Locate the cell with the specified text and output its (x, y) center coordinate. 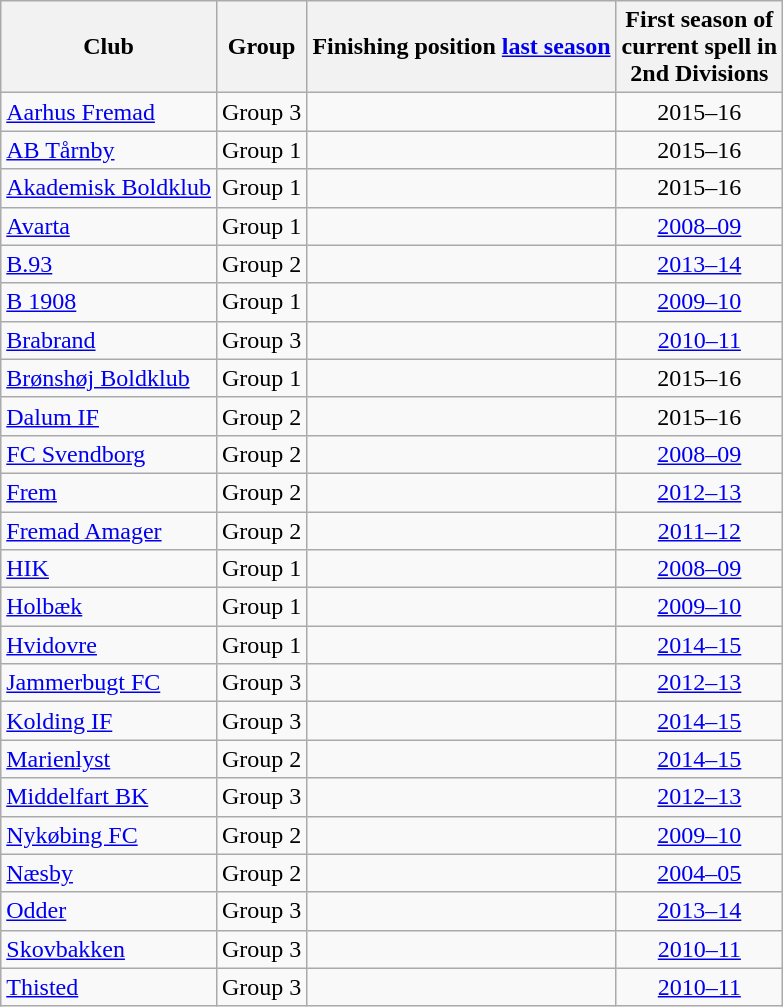
Avarta (109, 226)
Marienlyst (109, 759)
Brabrand (109, 340)
B 1908 (109, 302)
Frem (109, 492)
Finishing position last season (462, 47)
2011–12 (700, 531)
Hvidovre (109, 645)
Aarhus Fremad (109, 112)
Skovbakken (109, 949)
Odder (109, 911)
Kolding IF (109, 721)
AB Tårnby (109, 150)
Club (109, 47)
Group (261, 47)
Næsby (109, 873)
FC Svendborg (109, 454)
Dalum IF (109, 416)
HIK (109, 569)
2004–05 (700, 873)
B.93 (109, 264)
Middelfart BK (109, 797)
Akademisk Boldklub (109, 188)
Thisted (109, 987)
Brønshøj Boldklub (109, 378)
Nykøbing FC (109, 835)
Fremad Amager (109, 531)
Holbæk (109, 607)
Jammerbugt FC (109, 683)
First season ofcurrent spell in2nd Divisions (700, 47)
